Pinpoint the cell where the given text exists, returning its (x, y) midpoint coordinate. 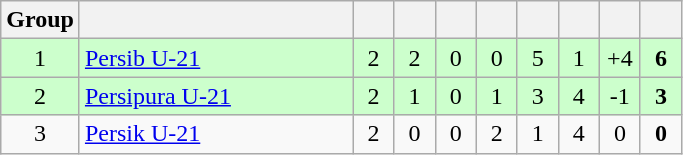
-1 (620, 96)
6 (660, 58)
Group (40, 20)
Persipura U-21 (216, 96)
Persib U-21 (216, 58)
+4 (620, 58)
5 (538, 58)
Persik U-21 (216, 134)
